Output the (x, y) coordinate of the center of the cell containing the given text.  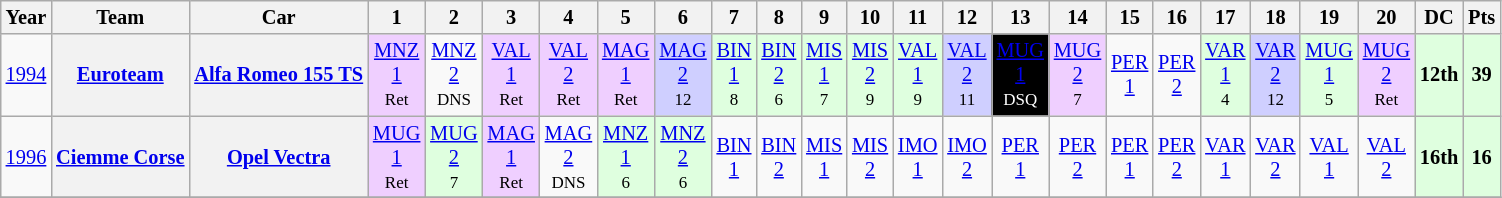
13 (1020, 17)
Opel Vectra (278, 157)
VAR1 (1225, 157)
IMO2 (966, 157)
VAL1 (1328, 157)
VAR2 (1275, 157)
39 (1482, 75)
VAL1Ret (512, 75)
Pts (1482, 17)
VAL211 (966, 75)
1996 (26, 157)
MAG212 (682, 75)
VAR14 (1225, 75)
VAL2Ret (568, 75)
20 (1386, 17)
16th (1439, 157)
5 (626, 17)
BIN26 (778, 75)
VAL2 (1386, 157)
Team (120, 17)
BIN1 (734, 157)
2 (454, 17)
4 (568, 17)
Car (278, 17)
Alfa Romeo 155 TS (278, 75)
MIS1 (824, 157)
BIN2 (778, 157)
MNZ1Ret (396, 75)
10 (870, 17)
11 (918, 17)
MNZ16 (626, 157)
19 (1328, 17)
6 (682, 17)
MNZ26 (682, 157)
1 (396, 17)
12th (1439, 75)
MUG2Ret (1386, 75)
VAL19 (918, 75)
Euroteam (120, 75)
IMO1 (918, 157)
1994 (26, 75)
MIS17 (824, 75)
MUG1DSQ (1020, 75)
18 (1275, 17)
9 (824, 17)
MIS29 (870, 75)
Ciemme Corse (120, 157)
VAR212 (1275, 75)
Year (26, 17)
MNZ2DNS (454, 75)
15 (1130, 17)
BIN18 (734, 75)
14 (1078, 17)
MIS2 (870, 157)
MUG1Ret (396, 157)
DC (1439, 17)
12 (966, 17)
7 (734, 17)
MAG2DNS (568, 157)
8 (778, 17)
17 (1225, 17)
MUG15 (1328, 75)
3 (512, 17)
